From the cell containing the given text, extract its center point as (X, Y) coordinate. 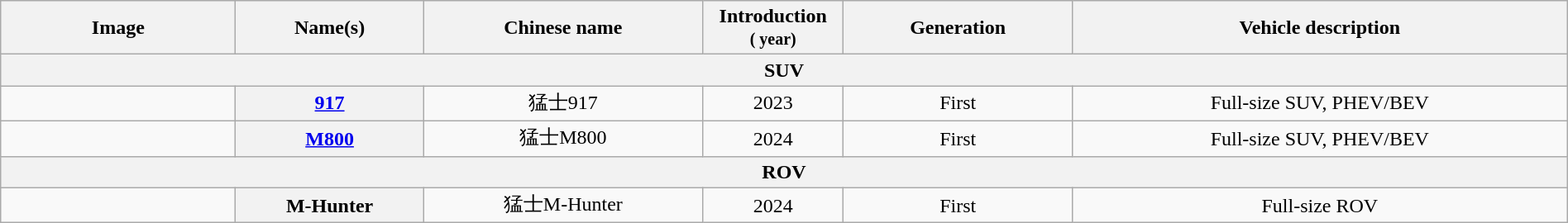
M-Hunter (329, 205)
917 (329, 104)
M800 (329, 139)
猛士M-Hunter (562, 205)
SUV (784, 70)
Chinese name (562, 28)
Full-size ROV (1320, 205)
Image (118, 28)
猛士917 (562, 104)
Generation (958, 28)
猛士M800 (562, 139)
Introduction( year) (772, 28)
ROV (784, 172)
Vehicle description (1320, 28)
2023 (772, 104)
Name(s) (329, 28)
